From the cell containing the given text, extract its center point as (X, Y) coordinate. 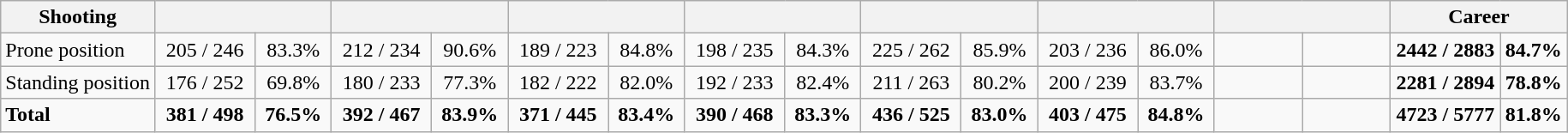
198 / 235 (735, 50)
225 / 262 (912, 50)
403 / 475 (1088, 115)
203 / 236 (1088, 50)
390 / 468 (735, 115)
83.9% (470, 115)
Total (78, 115)
86.0% (1176, 50)
84.3% (823, 50)
2281 / 2894 (1445, 82)
85.9% (999, 50)
78.8% (1534, 82)
84.7% (1534, 50)
83.7% (1176, 82)
4723 / 5777 (1445, 115)
2442 / 2883 (1445, 50)
82.0% (646, 82)
381 / 498 (204, 115)
76.5% (293, 115)
192 / 233 (735, 82)
176 / 252 (204, 82)
Standing position (78, 82)
83.0% (999, 115)
189 / 223 (559, 50)
182 / 222 (559, 82)
Shooting (78, 17)
83.4% (646, 115)
212 / 234 (382, 50)
205 / 246 (204, 50)
Prone position (78, 50)
82.4% (823, 82)
180 / 233 (382, 82)
81.8% (1534, 115)
436 / 525 (912, 115)
392 / 467 (382, 115)
Career (1479, 17)
200 / 239 (1088, 82)
211 / 263 (912, 82)
90.6% (470, 50)
80.2% (999, 82)
77.3% (470, 82)
69.8% (293, 82)
371 / 445 (559, 115)
